Pinpoint the cell where the given text exists, returning its (X, Y) midpoint coordinate. 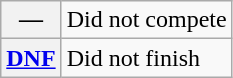
Did not finish (146, 58)
Did not compete (146, 20)
DNF (31, 58)
— (31, 20)
